Return [x, y] of the center of cell containing provided text 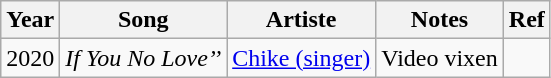
If You No Love’’ [144, 58]
Notes [440, 20]
Ref [526, 20]
Song [144, 20]
Video vixen [440, 58]
2020 [30, 58]
Artiste [302, 20]
Year [30, 20]
Chike (singer) [302, 58]
